Detect which cell encompasses the target text, then output its [x, y] center coordinate. 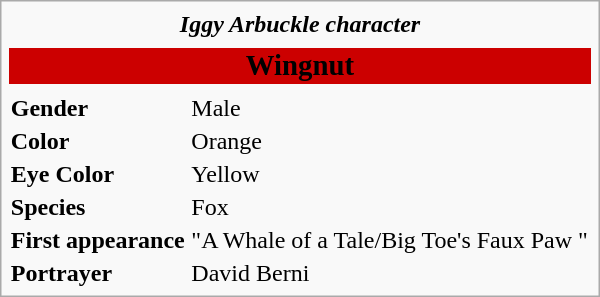
Iggy Arbuckle character [300, 24]
Fox [390, 207]
Yellow [390, 174]
Orange [390, 141]
Male [390, 108]
Eye Color [98, 174]
First appearance [98, 240]
Color [98, 141]
Wingnut [300, 66]
Portrayer [98, 273]
Species [98, 207]
David Berni [390, 273]
"A Whale of a Tale/Big Toe's Faux Paw " [390, 240]
Gender [98, 108]
